Return the (x, y) coordinate for the center point of the cell that contains the specified text.  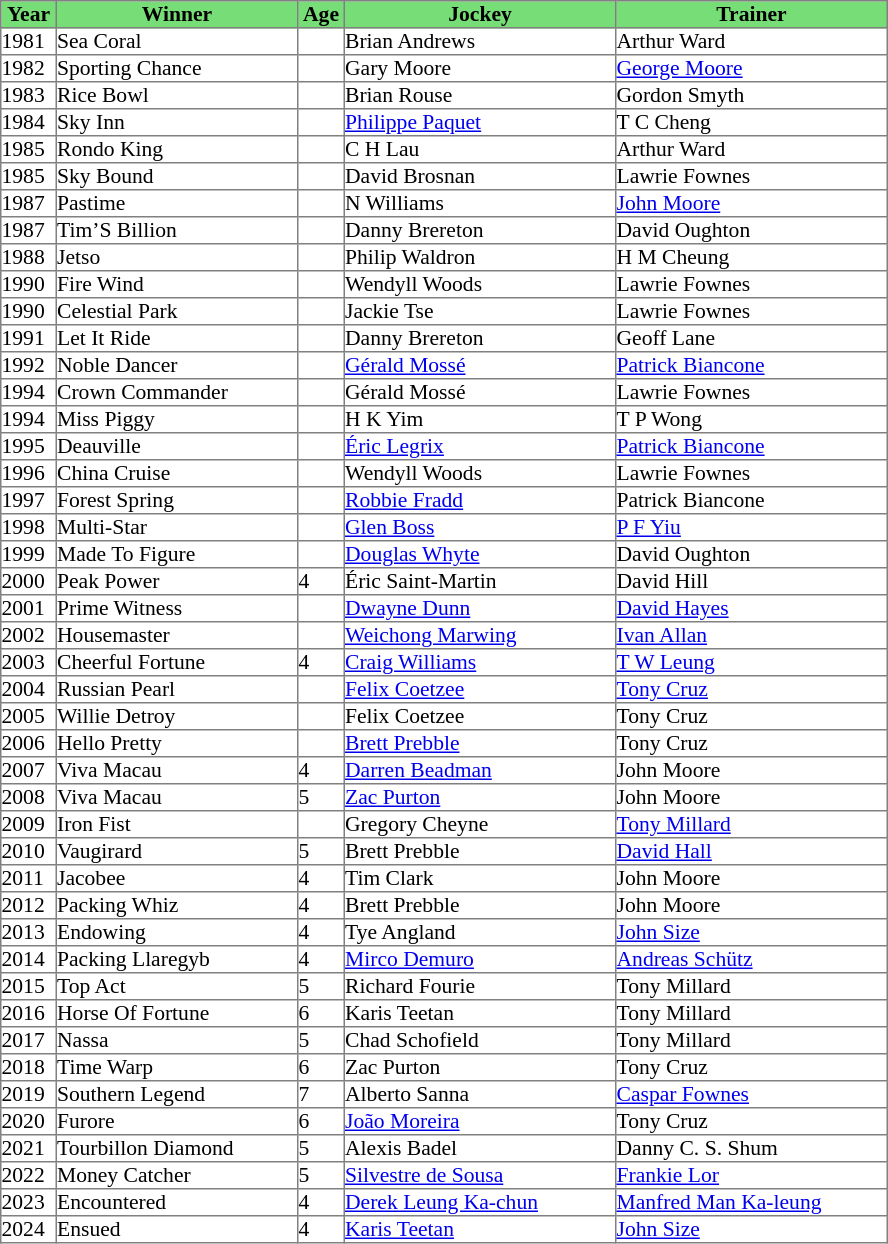
Southern Legend (177, 1094)
Frankie Lor (752, 1176)
David Brosnan (480, 176)
Vaugirard (177, 852)
Éric Saint-Martin (480, 582)
Furore (177, 1122)
2011 (29, 878)
Cheerful Fortune (177, 662)
T W Leung (752, 662)
Rondo King (177, 150)
Derek Leung Ka-chun (480, 1202)
Fire Wind (177, 284)
2007 (29, 770)
Tim’S Billion (177, 230)
Jetso (177, 258)
7 (321, 1094)
1992 (29, 366)
1995 (29, 446)
Pastime (177, 204)
2015 (29, 986)
Prime Witness (177, 608)
1983 (29, 96)
Andreas Schütz (752, 960)
2014 (29, 960)
Jacobee (177, 878)
2019 (29, 1094)
Endowing (177, 932)
2004 (29, 690)
2001 (29, 608)
2018 (29, 1068)
Peak Power (177, 582)
Willie Detroy (177, 716)
Ensued (177, 1230)
Manfred Man Ka-leung (752, 1202)
2008 (29, 798)
2016 (29, 1014)
David Hall (752, 852)
Geoff Lane (752, 338)
Rice Bowl (177, 96)
Weichong Marwing (480, 636)
2024 (29, 1230)
Jockey (480, 14)
1991 (29, 338)
Nassa (177, 1040)
Craig Williams (480, 662)
1997 (29, 500)
2023 (29, 1202)
Iron Fist (177, 824)
1998 (29, 528)
Philippe Paquet (480, 122)
Caspar Fownes (752, 1094)
H K Yim (480, 420)
H M Cheung (752, 258)
Multi-Star (177, 528)
Alberto Sanna (480, 1094)
P F Yiu (752, 528)
2002 (29, 636)
Noble Dancer (177, 366)
Sky Inn (177, 122)
Alexis Badel (480, 1148)
Gary Moore (480, 68)
Crown Commander (177, 392)
2020 (29, 1122)
Year (29, 14)
Brian Rouse (480, 96)
1982 (29, 68)
Let It Ride (177, 338)
1996 (29, 474)
1999 (29, 554)
2010 (29, 852)
2009 (29, 824)
1981 (29, 42)
N Williams (480, 204)
Russian Pearl (177, 690)
Miss Piggy (177, 420)
1984 (29, 122)
Danny C. S. Shum (752, 1148)
Tourbillon Diamond (177, 1148)
Encountered (177, 1202)
2012 (29, 906)
Glen Boss (480, 528)
Douglas Whyte (480, 554)
Celestial Park (177, 312)
2022 (29, 1176)
Made To Figure (177, 554)
Hello Pretty (177, 744)
Forest Spring (177, 500)
David Hayes (752, 608)
Jackie Tse (480, 312)
Darren Beadman (480, 770)
Robbie Fradd (480, 500)
Top Act (177, 986)
T P Wong (752, 420)
Richard Fourie (480, 986)
Gordon Smyth (752, 96)
Trainer (752, 14)
Age (321, 14)
João Moreira (480, 1122)
China Cruise (177, 474)
David Hill (752, 582)
George Moore (752, 68)
2017 (29, 1040)
Time Warp (177, 1068)
Winner (177, 14)
Brian Andrews (480, 42)
Sporting Chance (177, 68)
Sea Coral (177, 42)
2005 (29, 716)
C H Lau (480, 150)
Horse Of Fortune (177, 1014)
Philip Waldron (480, 258)
Silvestre de Sousa (480, 1176)
Gregory Cheyne (480, 824)
Packing Llaregyb (177, 960)
2013 (29, 932)
2006 (29, 744)
Ivan Allan (752, 636)
Deauville (177, 446)
2003 (29, 662)
Money Catcher (177, 1176)
Tim Clark (480, 878)
2021 (29, 1148)
Tye Angland (480, 932)
Mirco Demuro (480, 960)
Éric Legrix (480, 446)
1988 (29, 258)
Chad Schofield (480, 1040)
Housemaster (177, 636)
T C Cheng (752, 122)
Dwayne Dunn (480, 608)
Sky Bound (177, 176)
2000 (29, 582)
Packing Whiz (177, 906)
